Find where the given text appears and provide that cell's center as (x, y) coordinate. 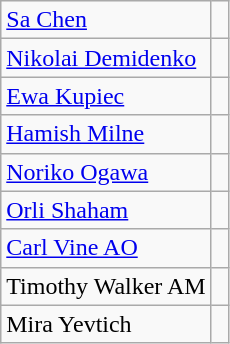
Noriko Ogawa (106, 172)
Orli Shaham (106, 210)
Sa Chen (106, 20)
Ewa Kupiec (106, 96)
Mira Yevtich (106, 324)
Hamish Milne (106, 134)
Carl Vine AO (106, 248)
Timothy Walker AM (106, 286)
Nikolai Demidenko (106, 58)
